Determine the (x, y) coordinate at the center of the cell enclosing the given text.  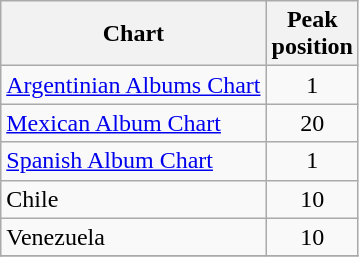
20 (312, 123)
Chart (134, 34)
Venezuela (134, 237)
Spanish Album Chart (134, 161)
Mexican Album Chart (134, 123)
Chile (134, 199)
Argentinian Albums Chart (134, 85)
Peakposition (312, 34)
